Pinpoint the cell where the given text exists, returning its [x, y] midpoint coordinate. 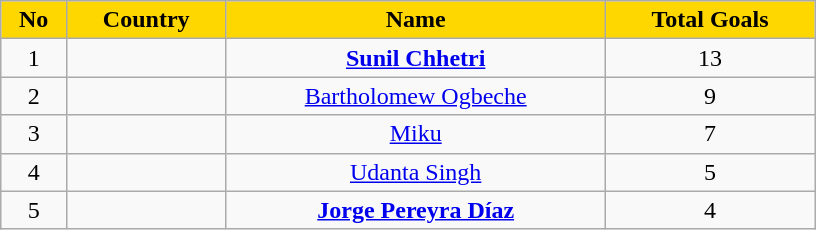
3 [34, 134]
Sunil Chhetri [416, 58]
Country [146, 20]
7 [710, 134]
Bartholomew Ogbeche [416, 96]
No [34, 20]
Name [416, 20]
Miku [416, 134]
13 [710, 58]
2 [34, 96]
1 [34, 58]
9 [710, 96]
Udanta Singh [416, 172]
Jorge Pereyra Díaz [416, 210]
Total Goals [710, 20]
